Pinpoint the cell where the given text exists, returning its (X, Y) midpoint coordinate. 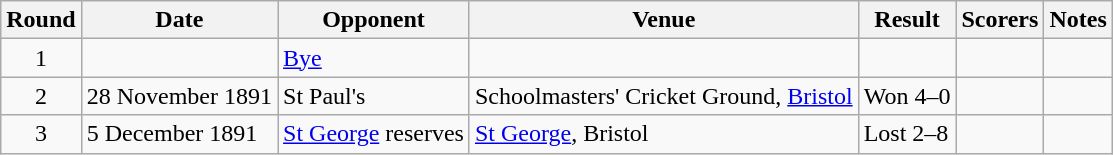
Scorers (1000, 20)
Opponent (374, 20)
5 December 1891 (179, 134)
St Paul's (374, 96)
Result (907, 20)
2 (41, 96)
Won 4–0 (907, 96)
Schoolmasters' Cricket Ground, Bristol (664, 96)
St George reserves (374, 134)
Venue (664, 20)
1 (41, 58)
Lost 2–8 (907, 134)
St George, Bristol (664, 134)
Date (179, 20)
28 November 1891 (179, 96)
Notes (1078, 20)
Bye (374, 58)
3 (41, 134)
Round (41, 20)
